Identify which cell holds the provided text, then report its [X, Y] central coordinate. 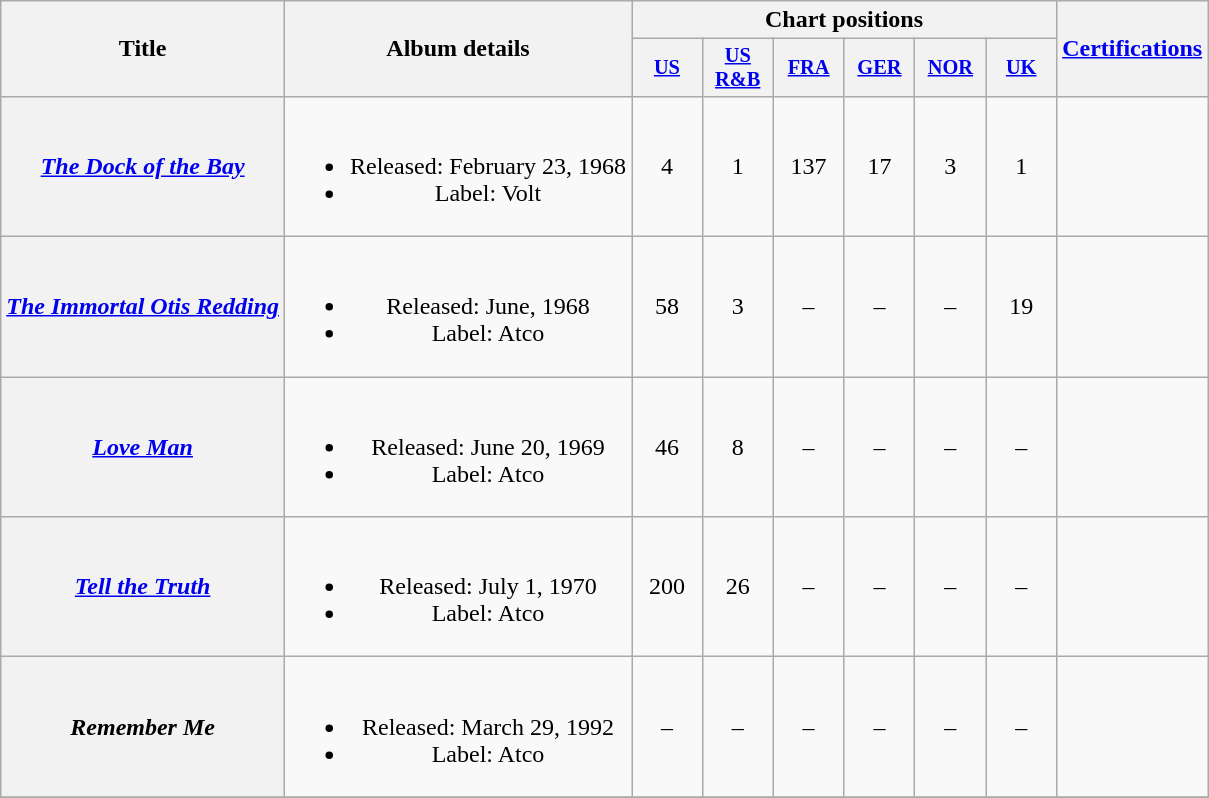
FRA [808, 68]
Album details [458, 49]
Released: March 29, 1992Label: Atco [458, 727]
UK [1022, 68]
NOR [950, 68]
The Immortal Otis Redding [143, 307]
US R&B [738, 68]
Chart positions [844, 20]
US [668, 68]
19 [1022, 307]
Remember Me [143, 727]
Released: June, 1968Label: Atco [458, 307]
58 [668, 307]
Title [143, 49]
Love Man [143, 447]
137 [808, 166]
Released: July 1, 1970Label: Atco [458, 587]
Certifications [1132, 49]
17 [880, 166]
Tell the Truth [143, 587]
GER [880, 68]
Released: February 23, 1968Label: Volt [458, 166]
Released: June 20, 1969Label: Atco [458, 447]
8 [738, 447]
46 [668, 447]
200 [668, 587]
4 [668, 166]
26 [738, 587]
The Dock of the Bay [143, 166]
